Extract the (X, Y) coordinate from the center of the cell holding the provided text.  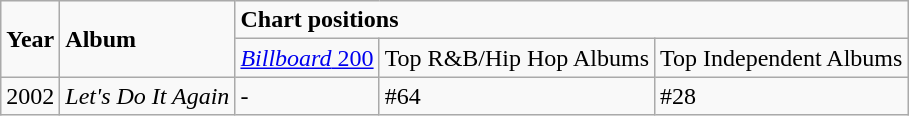
#64 (516, 96)
#28 (782, 96)
- (307, 96)
Let's Do It Again (148, 96)
Chart positions (572, 20)
Year (30, 39)
Album (148, 39)
Top R&B/Hip Hop Albums (516, 58)
Billboard 200 (307, 58)
2002 (30, 96)
Top Independent Albums (782, 58)
